Search for the cell housing the specified text and yield its (x, y) center coordinate. 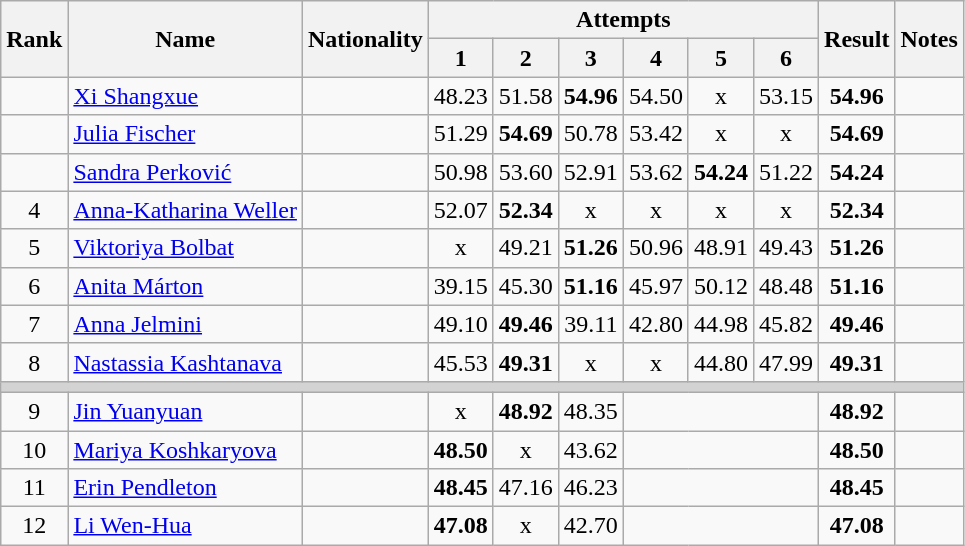
Nationality (365, 39)
Jin Yuanyuan (186, 411)
Anita Márton (186, 286)
Erin Pendleton (186, 488)
9 (34, 411)
53.60 (526, 172)
45.53 (460, 362)
Result (857, 39)
47.16 (526, 488)
48.23 (460, 96)
Name (186, 39)
51.58 (526, 96)
50.78 (590, 134)
53.42 (656, 134)
51.29 (460, 134)
50.12 (720, 286)
47.99 (786, 362)
8 (34, 362)
49.43 (786, 248)
42.80 (656, 324)
Attempts (623, 20)
45.97 (656, 286)
2 (526, 58)
51.22 (786, 172)
39.15 (460, 286)
45.30 (526, 286)
Anna Jelmini (186, 324)
Nastassia Kashtanava (186, 362)
Sandra Perković (186, 172)
48.35 (590, 411)
52.07 (460, 210)
Julia Fischer (186, 134)
39.11 (590, 324)
53.62 (656, 172)
50.98 (460, 172)
11 (34, 488)
50.96 (656, 248)
42.70 (590, 526)
44.80 (720, 362)
52.91 (590, 172)
Viktoriya Bolbat (186, 248)
Xi Shangxue (186, 96)
43.62 (590, 449)
7 (34, 324)
3 (590, 58)
12 (34, 526)
45.82 (786, 324)
46.23 (590, 488)
44.98 (720, 324)
53.15 (786, 96)
49.10 (460, 324)
Rank (34, 39)
48.48 (786, 286)
Li Wen-Hua (186, 526)
Mariya Koshkaryova (186, 449)
48.91 (720, 248)
Notes (929, 39)
Anna-Katharina Weller (186, 210)
10 (34, 449)
54.50 (656, 96)
49.21 (526, 248)
1 (460, 58)
